Locate the cell with the specified text and output its (X, Y) center coordinate. 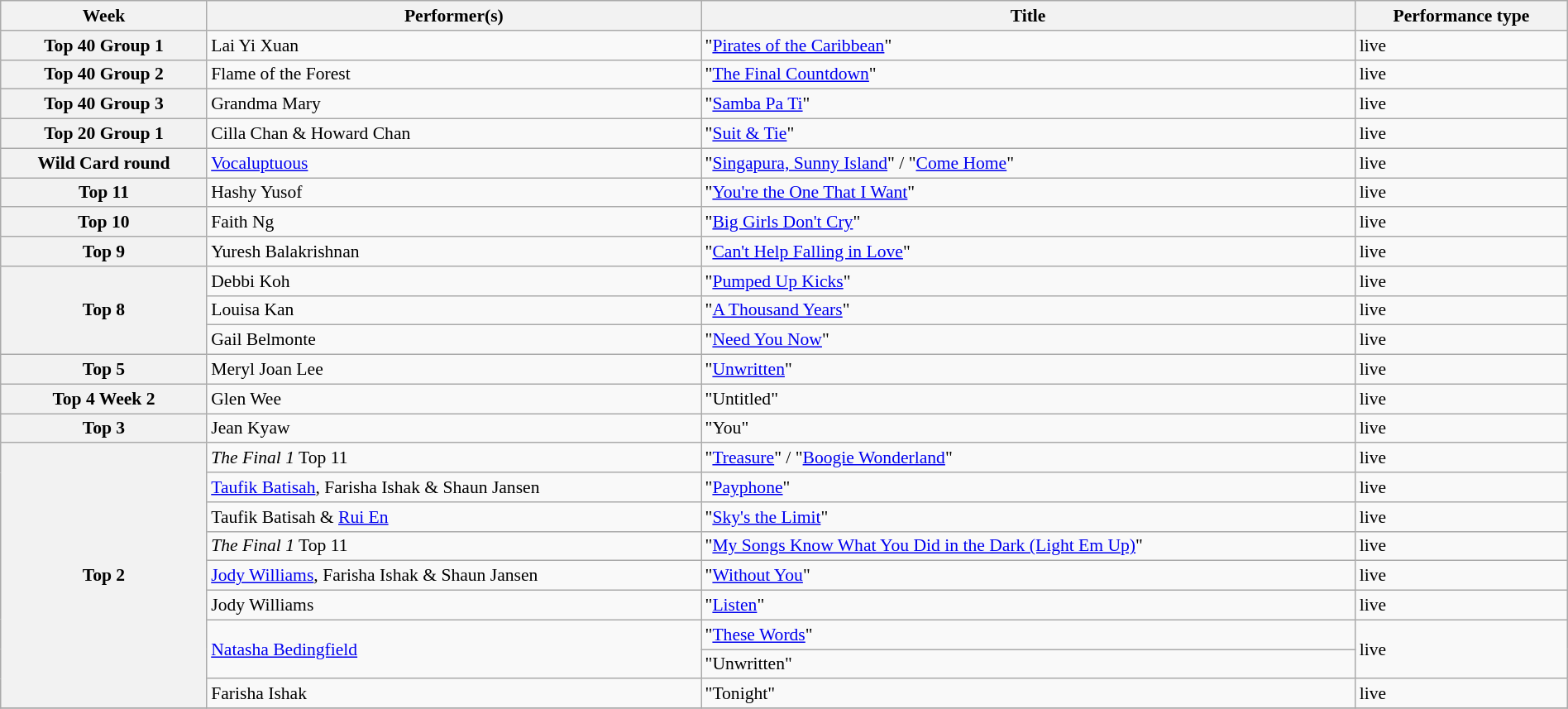
Vocaluptuous (453, 163)
Top 20 Group 1 (104, 134)
Performance type (1462, 16)
"Listen" (1029, 606)
Top 2 (104, 576)
Meryl Joan Lee (453, 370)
Wild Card round (104, 163)
"Need You Now" (1029, 340)
Lai Yi Xuan (453, 46)
"Can't Help Falling in Love" (1029, 252)
"Treasure" / "Boogie Wonderland" (1029, 458)
"Big Girls Don't Cry" (1029, 223)
Faith Ng (453, 223)
"Singapura, Sunny Island" / "Come Home" (1029, 163)
Jean Kyaw (453, 429)
Taufik Batisah, Farisha Ishak & Shaun Jansen (453, 487)
Farisha Ishak (453, 694)
Gail Belmonte (453, 340)
Flame of the Forest (453, 74)
Week (104, 16)
"The Final Countdown" (1029, 74)
Jody Williams (453, 606)
Grandma Mary (453, 104)
Top 40 Group 1 (104, 46)
"Pirates of the Caribbean" (1029, 46)
Yuresh Balakrishnan (453, 252)
Top 10 (104, 223)
Cilla Chan & Howard Chan (453, 134)
"A Thousand Years" (1029, 310)
Natasha Bedingfield (453, 649)
Debbi Koh (453, 281)
"Payphone" (1029, 487)
"Untitled" (1029, 399)
Louisa Kan (453, 310)
Top 11 (104, 193)
Top 4 Week 2 (104, 399)
Taufik Batisah & Rui En (453, 517)
Top 5 (104, 370)
Top 40 Group 2 (104, 74)
"These Words" (1029, 635)
Performer(s) (453, 16)
Top 9 (104, 252)
Glen Wee (453, 399)
"Without You" (1029, 576)
"You" (1029, 429)
Title (1029, 16)
"My Songs Know What You Did in the Dark (Light Em Up)" (1029, 546)
"Pumped Up Kicks" (1029, 281)
"Sky's the Limit" (1029, 517)
Top 40 Group 3 (104, 104)
Jody Williams, Farisha Ishak & Shaun Jansen (453, 576)
"Samba Pa Ti" (1029, 104)
"Tonight" (1029, 694)
Top 8 (104, 311)
Top 3 (104, 429)
"Suit & Tie" (1029, 134)
"You're the One That I Want" (1029, 193)
Hashy Yusof (453, 193)
